Determine the [x, y] coordinate at the center of the cell enclosing the given text.  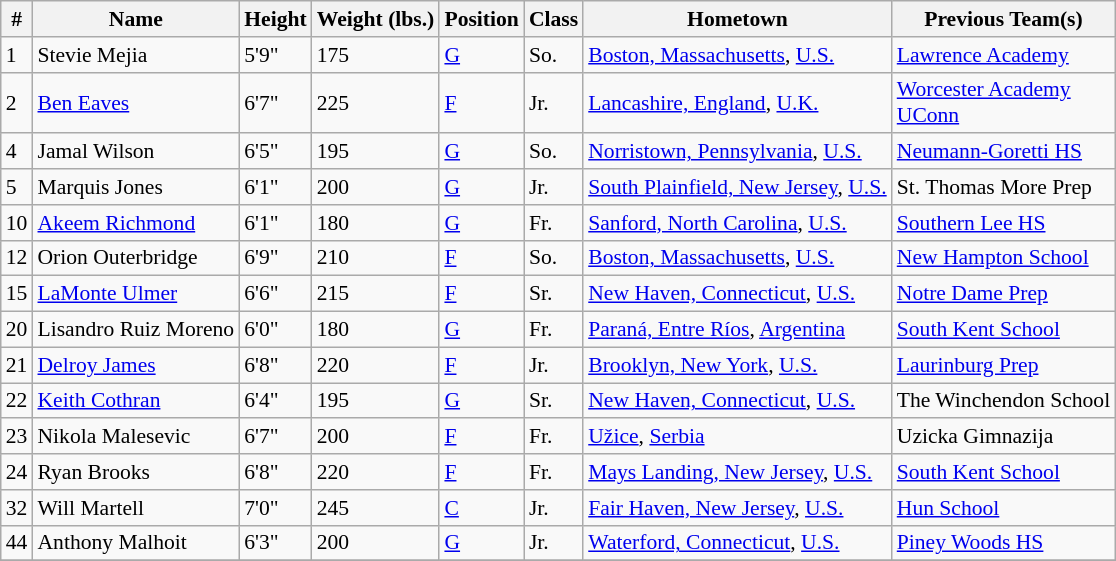
Paraná, Entre Ríos, Argentina [738, 330]
Previous Team(s) [1004, 19]
New Hampton School [1004, 258]
Class [554, 19]
Orion Outerbridge [136, 258]
215 [376, 294]
Keith Cothran [136, 401]
Weight (lbs.) [376, 19]
South Plainfield, New Jersey, U.S. [738, 187]
Uzicka Gimnazija [1004, 437]
6'9" [275, 258]
Lisandro Ruiz Moreno [136, 330]
Fair Haven, New Jersey, U.S. [738, 508]
Neumann-Goretti HS [1004, 152]
# [17, 19]
7'0" [275, 508]
St. Thomas More Prep [1004, 187]
Norristown, Pennsylvania, U.S. [738, 152]
32 [17, 508]
6'3" [275, 543]
225 [376, 102]
Sanford, North Carolina, U.S. [738, 223]
Lancashire, England, U.K. [738, 102]
Jamal Wilson [136, 152]
5'9" [275, 55]
Hun School [1004, 508]
C [481, 508]
Laurinburg Prep [1004, 365]
175 [376, 55]
44 [17, 543]
Užice, Serbia [738, 437]
15 [17, 294]
Delroy James [136, 365]
Anthony Malhoit [136, 543]
2 [17, 102]
210 [376, 258]
Position [481, 19]
Hometown [738, 19]
Worcester AcademyUConn [1004, 102]
Marquis Jones [136, 187]
Will Martell [136, 508]
Ben Eaves [136, 102]
245 [376, 508]
10 [17, 223]
The Winchendon School [1004, 401]
Piney Woods HS [1004, 543]
Waterford, Connecticut, U.S. [738, 543]
24 [17, 472]
Akeem Richmond [136, 223]
4 [17, 152]
23 [17, 437]
20 [17, 330]
Southern Lee HS [1004, 223]
Brooklyn, New York, U.S. [738, 365]
22 [17, 401]
Ryan Brooks [136, 472]
Notre Dame Prep [1004, 294]
6'6" [275, 294]
Height [275, 19]
6'4" [275, 401]
LaMonte Ulmer [136, 294]
Nikola Malesevic [136, 437]
Name [136, 19]
1 [17, 55]
12 [17, 258]
6'5" [275, 152]
21 [17, 365]
5 [17, 187]
Stevie Mejia [136, 55]
Lawrence Academy [1004, 55]
Mays Landing, New Jersey, U.S. [738, 472]
6'0" [275, 330]
